Output the (X, Y) coordinate of the center of the cell containing the given text.  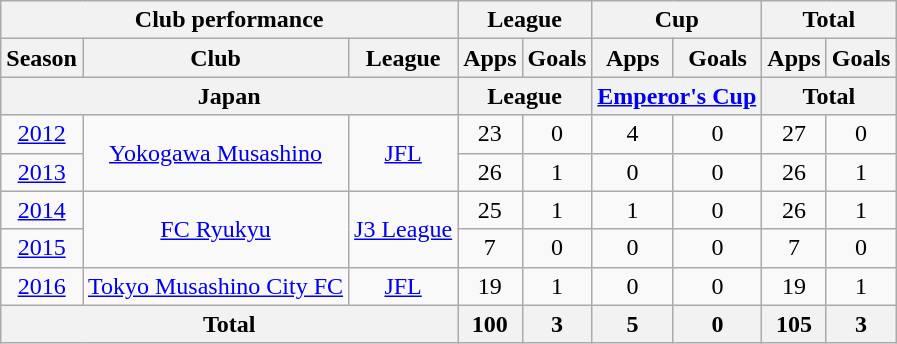
J3 League (404, 229)
4 (633, 134)
Tokyo Musashino City FC (215, 286)
25 (490, 210)
2013 (42, 172)
Emperor's Cup (677, 96)
Japan (230, 96)
23 (490, 134)
100 (490, 324)
FC Ryukyu (215, 229)
Season (42, 58)
5 (633, 324)
Club performance (230, 20)
2016 (42, 286)
Cup (677, 20)
Club (215, 58)
2015 (42, 248)
27 (794, 134)
Yokogawa Musashino (215, 153)
2014 (42, 210)
105 (794, 324)
2012 (42, 134)
